Return (x, y) of the center of cell containing provided text 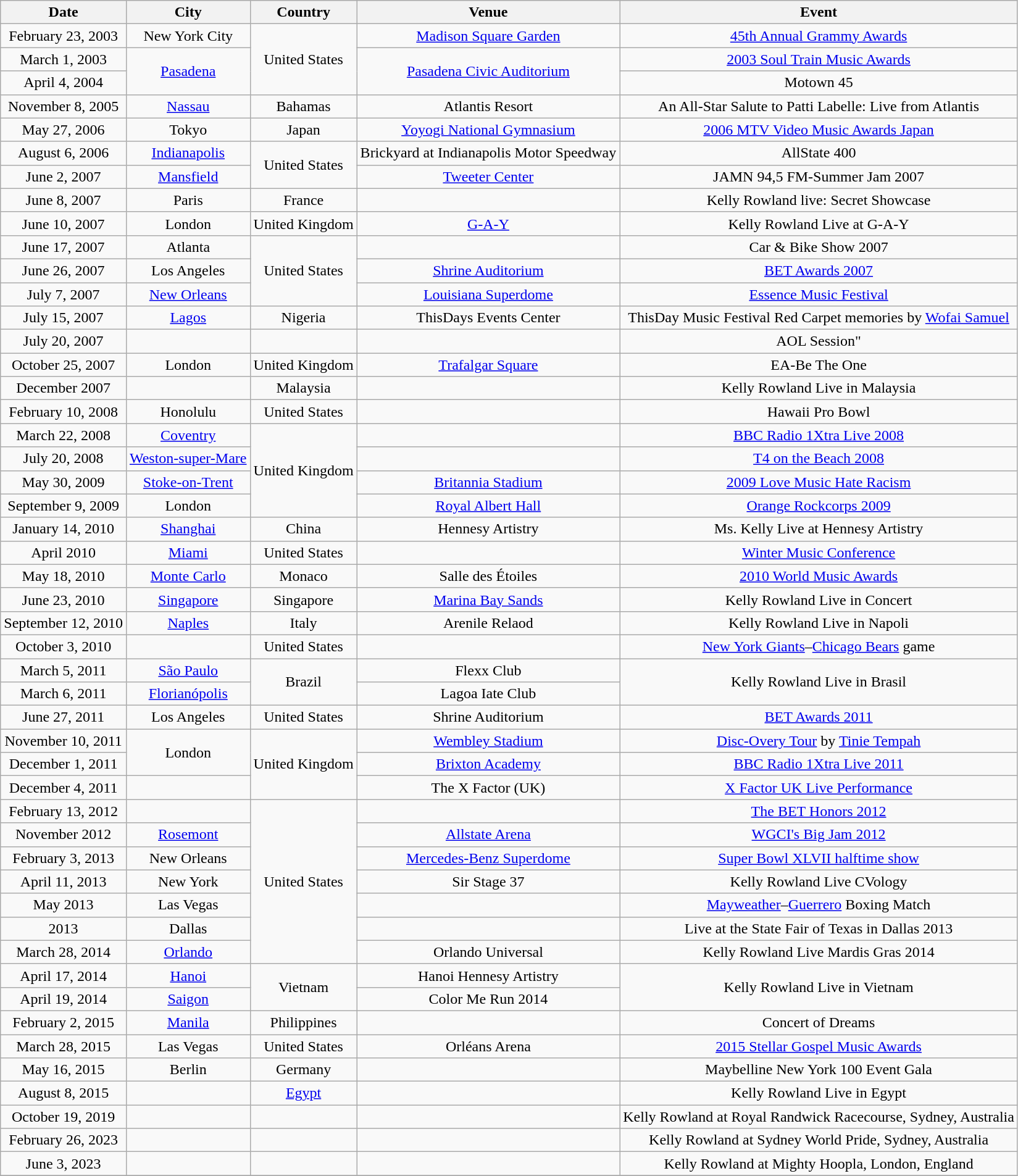
Kelly Rowland Live CVology (819, 882)
April 11, 2013 (64, 882)
April 17, 2014 (64, 975)
Hanoi Hennesy Artistry (488, 975)
February 2, 2015 (64, 1022)
June 10, 2007 (64, 223)
Kelly Rowland Live in Egypt (819, 1093)
France (304, 200)
August 6, 2006 (64, 153)
Nigeria (304, 318)
June 23, 2010 (64, 599)
Mansfield (188, 177)
Car & Bike Show 2007 (819, 247)
July 15, 2007 (64, 318)
Berlin (188, 1070)
Live at the State Fair of Texas in Dallas 2013 (819, 928)
Brixton Academy (488, 764)
June 26, 2007 (64, 270)
JAMN 94,5 FM-Summer Jam 2007 (819, 177)
Japan (304, 130)
Nassau (188, 106)
Kelly Rowland Live in Vietnam (819, 987)
July 20, 2008 (64, 459)
November 10, 2011 (64, 741)
Louisiana Superdome (488, 294)
Motown 45 (819, 83)
November 8, 2005 (64, 106)
Ms. Kelly Live at Hennesy Artistry (819, 529)
China (304, 529)
May 18, 2010 (64, 576)
Lagoa Iate Club (488, 694)
Super Bowl XLVII halftime show (819, 858)
February 23, 2003 (64, 36)
EA-Be The One (819, 365)
Orléans Arena (488, 1046)
Maybelline New York 100 Event Gala (819, 1070)
Atlantis Resort (488, 106)
June 3, 2023 (64, 1164)
Marina Bay Sands (488, 599)
Country (304, 12)
Hawaii Pro Bowl (819, 412)
G-A-Y (488, 223)
Weston-super-Mare (188, 459)
March 28, 2014 (64, 952)
Color Me Run 2014 (488, 999)
Honolulu (188, 412)
Orlando Universal (488, 952)
Brazil (304, 682)
Date (64, 12)
Paris (188, 200)
March 6, 2011 (64, 694)
Kelly Rowland live: Secret Showcase (819, 200)
X Factor UK Live Performance (819, 788)
Kelly Rowland Live at G-A-Y (819, 223)
BBC Radio 1Xtra Live 2008 (819, 435)
Royal Albert Hall (488, 506)
Vietnam (304, 987)
Kelly Rowland at Mighty Hoopla, London, England (819, 1164)
Orlando (188, 952)
February 26, 2023 (64, 1140)
The X Factor (UK) (488, 788)
Event (819, 12)
September 12, 2010 (64, 623)
Pasadena Civic Auditorium (488, 71)
Madison Square Garden (488, 36)
Salle des Étoiles (488, 576)
New York (188, 882)
Hennesy Artistry (488, 529)
Kelly Rowland Live in Brasil (819, 682)
Tweeter Center (488, 177)
Arenile Relaod (488, 623)
Brickyard at Indianapolis Motor Speedway (488, 153)
Winter Music Conference (819, 553)
Lagos (188, 318)
April 2010 (64, 553)
Disc-Overy Tour by Tinie Tempah (819, 741)
Monaco (304, 576)
Dallas (188, 928)
June 27, 2011 (64, 717)
Bahamas (304, 106)
Coventry (188, 435)
February 10, 2008 (64, 412)
2015 Stellar Gospel Music Awards (819, 1046)
September 9, 2009 (64, 506)
2009 Love Music Hate Racism (819, 482)
August 8, 2015 (64, 1093)
BET Awards 2007 (819, 270)
Britannia Stadium (488, 482)
Yoyogi National Gymnasium (488, 130)
Florianópolis (188, 694)
March 22, 2008 (64, 435)
Kelly Rowland Live Mardis Gras 2014 (819, 952)
June 2, 2007 (64, 177)
Manila (188, 1022)
Orange Rockcorps 2009 (819, 506)
Trafalgar Square (488, 365)
New York City (188, 36)
Shanghai (188, 529)
WGCI's Big Jam 2012 (819, 835)
June 8, 2007 (64, 200)
BBC Radio 1Xtra Live 2011 (819, 764)
Saigon (188, 999)
Stoke-on-Trent (188, 482)
Italy (304, 623)
March 28, 2015 (64, 1046)
Allstate Arena (488, 835)
October 3, 2010 (64, 646)
January 14, 2010 (64, 529)
2006 MTV Video Music Awards Japan (819, 130)
November 2012 (64, 835)
Hanoi (188, 975)
February 3, 2013 (64, 858)
Concert of Dreams (819, 1022)
Kelly Rowland Live in Malaysia (819, 388)
April 4, 2004 (64, 83)
March 5, 2011 (64, 670)
AllState 400 (819, 153)
May 16, 2015 (64, 1070)
Wembley Stadium (488, 741)
BET Awards 2011 (819, 717)
Tokyo (188, 130)
Kelly Rowland Live in Concert (819, 599)
Sir Stage 37 (488, 882)
Mercedes-Benz Superdome (488, 858)
May 30, 2009 (64, 482)
Mayweather–Guerrero Boxing Match (819, 905)
2010 World Music Awards (819, 576)
Miami (188, 553)
April 19, 2014 (64, 999)
Indianapolis (188, 153)
December 2007 (64, 388)
Kelly Rowland at Royal Randwick Racecourse, Sydney, Australia (819, 1117)
July 20, 2007 (64, 341)
Flexx Club (488, 670)
ThisDay Music Festival Red Carpet memories by Wofai Samuel (819, 318)
Essence Music Festival (819, 294)
July 7, 2007 (64, 294)
City (188, 12)
Egypt (304, 1093)
Venue (488, 12)
Kelly Rowland at Sydney World Pride, Sydney, Australia (819, 1140)
October 25, 2007 (64, 365)
Naples (188, 623)
June 17, 2007 (64, 247)
The BET Honors 2012 (819, 811)
New York Giants–Chicago Bears game (819, 646)
Germany (304, 1070)
May 2013 (64, 905)
2013 (64, 928)
Kelly Rowland Live in Napoli (819, 623)
Rosemont (188, 835)
May 27, 2006 (64, 130)
December 4, 2011 (64, 788)
February 13, 2012 (64, 811)
Pasadena (188, 71)
São Paulo (188, 670)
Malaysia (304, 388)
45th Annual Grammy Awards (819, 36)
December 1, 2011 (64, 764)
October 19, 2019 (64, 1117)
T4 on the Beach 2008 (819, 459)
AOL Session" (819, 341)
March 1, 2003 (64, 59)
Atlanta (188, 247)
Monte Carlo (188, 576)
2003 Soul Train Music Awards (819, 59)
ThisDays Events Center (488, 318)
Philippines (304, 1022)
An All-Star Salute to Patti Labelle: Live from Atlantis (819, 106)
